Search for the cell housing the specified text and yield its (x, y) center coordinate. 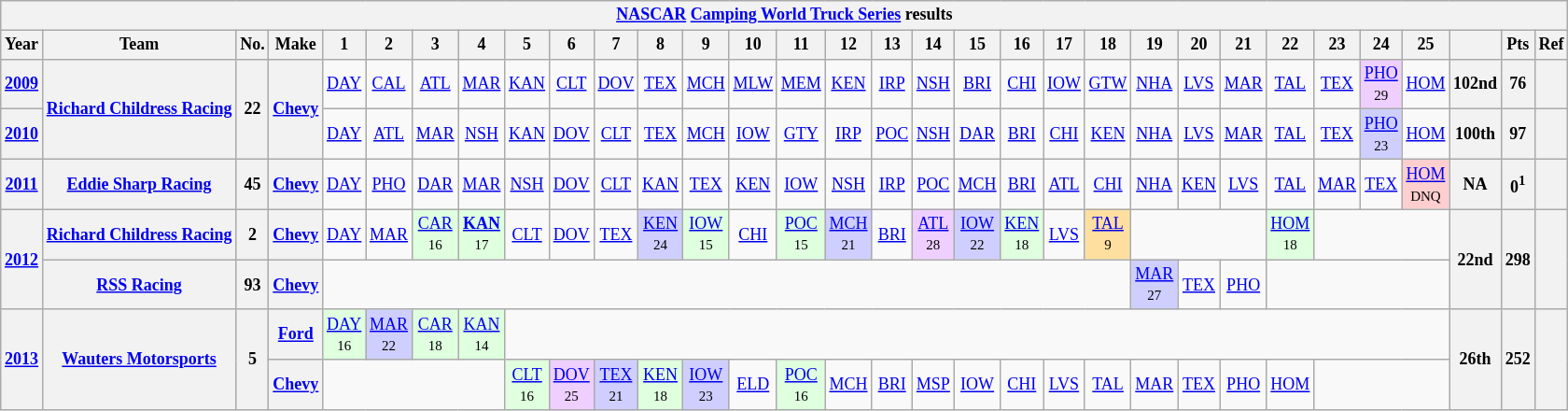
POC15 (801, 234)
ATL28 (933, 234)
RSS Racing (138, 285)
HOMDNQ (1426, 184)
8 (661, 45)
Pts (1518, 45)
1 (344, 45)
PHO23 (1381, 135)
6 (571, 45)
Wauters Motorsports (138, 359)
DOV25 (571, 385)
102nd (1476, 84)
TAL9 (1108, 234)
IOW23 (706, 385)
GTY (801, 135)
97 (1518, 135)
26th (1476, 359)
23 (1337, 45)
4 (482, 45)
93 (252, 285)
18 (1108, 45)
01 (1518, 184)
CAL (389, 84)
13 (892, 45)
252 (1518, 359)
9 (706, 45)
NA (1476, 184)
Make (296, 45)
76 (1518, 84)
16 (1022, 45)
KAN14 (482, 334)
15 (977, 45)
2010 (22, 135)
KAN17 (482, 234)
12 (848, 45)
20 (1199, 45)
2011 (22, 184)
PHO29 (1381, 84)
HOM18 (1290, 234)
17 (1064, 45)
7 (616, 45)
MAR22 (389, 334)
3 (435, 45)
GTW (1108, 84)
Team (138, 45)
2012 (22, 260)
21 (1243, 45)
MSP (933, 385)
MLW (752, 84)
MCH21 (848, 234)
Ref (1551, 45)
Ford (296, 334)
14 (933, 45)
DAY16 (344, 334)
Year (22, 45)
MEM (801, 84)
CAR18 (435, 334)
KEN24 (661, 234)
11 (801, 45)
24 (1381, 45)
CLT16 (527, 385)
TEX21 (616, 385)
2009 (22, 84)
ELD (752, 385)
IOW15 (706, 234)
Eddie Sharp Racing (138, 184)
25 (1426, 45)
10 (752, 45)
CAR16 (435, 234)
45 (252, 184)
POC16 (801, 385)
298 (1518, 260)
100th (1476, 135)
2013 (22, 359)
22nd (1476, 260)
IOW22 (977, 234)
MAR27 (1155, 285)
No. (252, 45)
NASCAR Camping World Truck Series results (784, 15)
19 (1155, 45)
